Extract the (x, y) coordinate from the center of the cell holding the provided text.  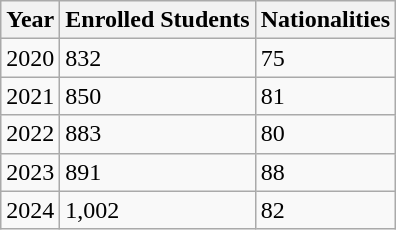
850 (158, 96)
80 (325, 134)
2022 (30, 134)
1,002 (158, 210)
2020 (30, 58)
2023 (30, 172)
Year (30, 20)
81 (325, 96)
2024 (30, 210)
832 (158, 58)
891 (158, 172)
Nationalities (325, 20)
883 (158, 134)
82 (325, 210)
Enrolled Students (158, 20)
88 (325, 172)
75 (325, 58)
2021 (30, 96)
